Output the [x, y] coordinate of the center of the cell containing the given text.  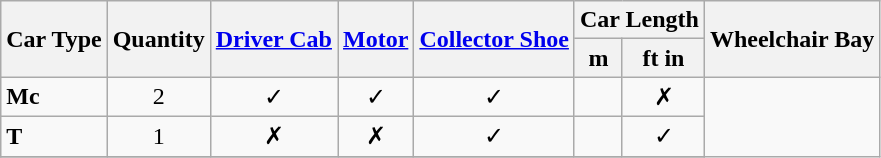
Quantity [158, 39]
Car Length [639, 20]
Wheelchair Bay [792, 39]
Mc [54, 97]
m [598, 58]
Motor [376, 39]
Collector Shoe [494, 39]
2 [158, 97]
1 [158, 136]
Car Type [54, 39]
Driver Cab [274, 39]
ft in [663, 58]
T [54, 136]
